Return [x, y] of the center of cell containing provided text 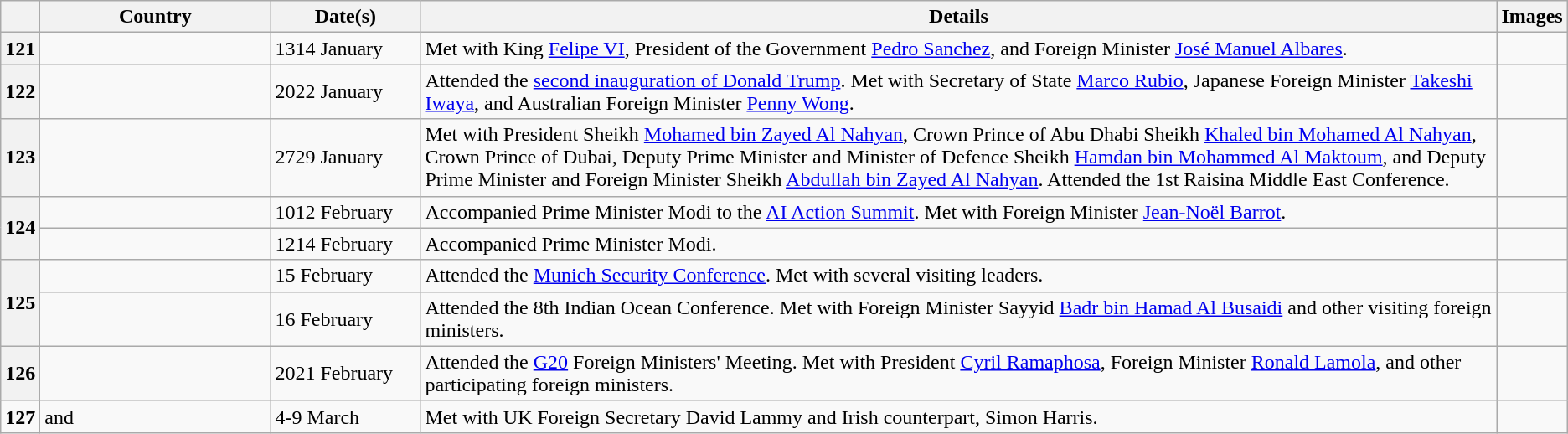
Attended the Munich Security Conference. Met with several visiting leaders. [958, 276]
Images [1532, 17]
Met with King Felipe VI, President of the Government Pedro Sanchez, and Foreign Minister José Manuel Albares. [958, 49]
1012 February [345, 212]
Details [958, 17]
and [156, 416]
126 [20, 374]
4-9 March [345, 416]
Country [156, 17]
2022 January [345, 92]
1214 February [345, 244]
1314 January [345, 49]
2729 January [345, 158]
127 [20, 416]
121 [20, 49]
123 [20, 158]
2021 February [345, 374]
Accompanied Prime Minister Modi to the AI Action Summit. Met with Foreign Minister Jean-Noël Barrot. [958, 212]
125 [20, 303]
16 February [345, 318]
122 [20, 92]
124 [20, 228]
Met with UK Foreign Secretary David Lammy and Irish counterpart, Simon Harris. [958, 416]
Date(s) [345, 17]
Attended the 8th Indian Ocean Conference. Met with Foreign Minister Sayyid Badr bin Hamad Al Busaidi and other visiting foreign ministers. [958, 318]
Accompanied Prime Minister Modi. [958, 244]
15 February [345, 276]
